From the cell containing the given text, extract its center point as (x, y) coordinate. 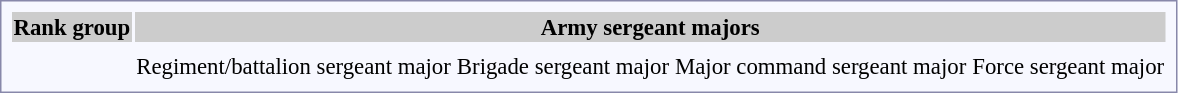
Brigade sergeant major (562, 66)
Rank group (72, 27)
Force sergeant major (1068, 66)
Army sergeant majors (650, 27)
Major command sergeant major (821, 66)
Regiment/battalion sergeant major (294, 66)
